Output the [x, y] coordinate of the center of the cell containing the given text.  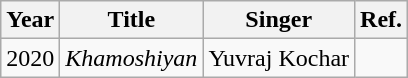
Ref. [382, 20]
2020 [30, 58]
Year [30, 20]
Title [132, 20]
Yuvraj Kochar [279, 58]
Singer [279, 20]
Khamoshiyan [132, 58]
